Detect which cell encompasses the target text, then output its [x, y] center coordinate. 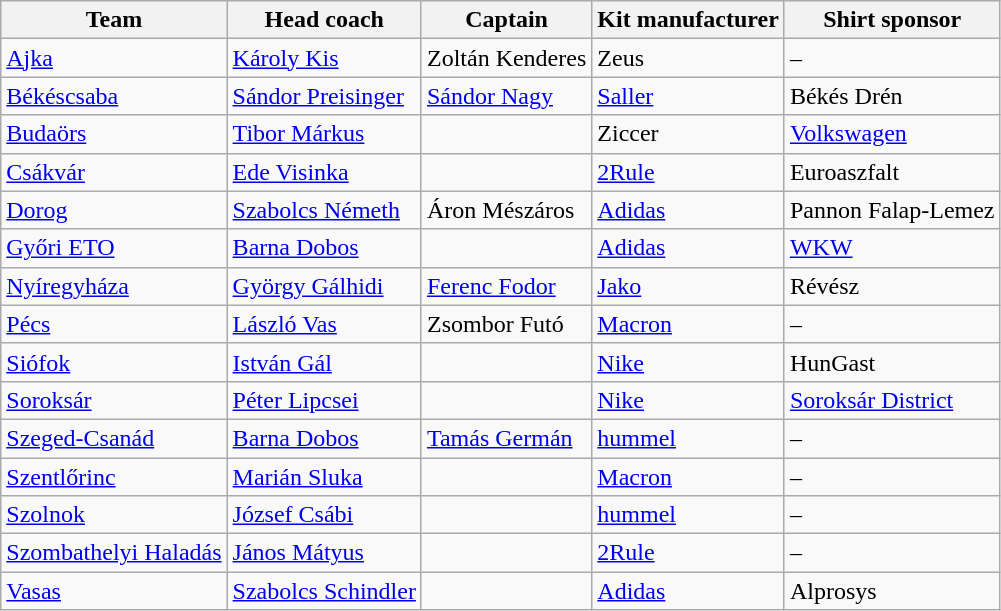
Kit manufacturer [688, 20]
Nyíregyháza [114, 286]
Budaörs [114, 134]
Ede Visinka [324, 172]
György Gálhidi [324, 286]
Károly Kis [324, 58]
Szeged-Csanád [114, 438]
Pannon Falap-Lemez [892, 210]
János Mátyus [324, 553]
Zoltán Kenderes [506, 58]
WKW [892, 248]
Dorog [114, 210]
István Gál [324, 362]
Révész [892, 286]
Marián Sluka [324, 477]
József Csábi [324, 515]
Jako [688, 286]
Ferenc Fodor [506, 286]
Saller [688, 96]
Soroksár District [892, 400]
Sándor Preisinger [324, 96]
Pécs [114, 324]
Szombathelyi Haladás [114, 553]
Áron Mészáros [506, 210]
Ajka [114, 58]
Tamás Germán [506, 438]
Soroksár [114, 400]
Szolnok [114, 515]
Zsombor Futó [506, 324]
Békéscsaba [114, 96]
Tibor Márkus [324, 134]
Volkswagen [892, 134]
HunGast [892, 362]
Zeus [688, 58]
Péter Lipcsei [324, 400]
Békés Drén [892, 96]
Szabolcs Németh [324, 210]
Szentlőrinc [114, 477]
Team [114, 20]
Alprosys [892, 591]
Head coach [324, 20]
László Vas [324, 324]
Sándor Nagy [506, 96]
Győri ETO [114, 248]
Captain [506, 20]
Csákvár [114, 172]
Siófok [114, 362]
Vasas [114, 591]
Szabolcs Schindler [324, 591]
Euroaszfalt [892, 172]
Shirt sponsor [892, 20]
Ziccer [688, 134]
